Find where the given text appears and provide that cell's center as (X, Y) coordinate. 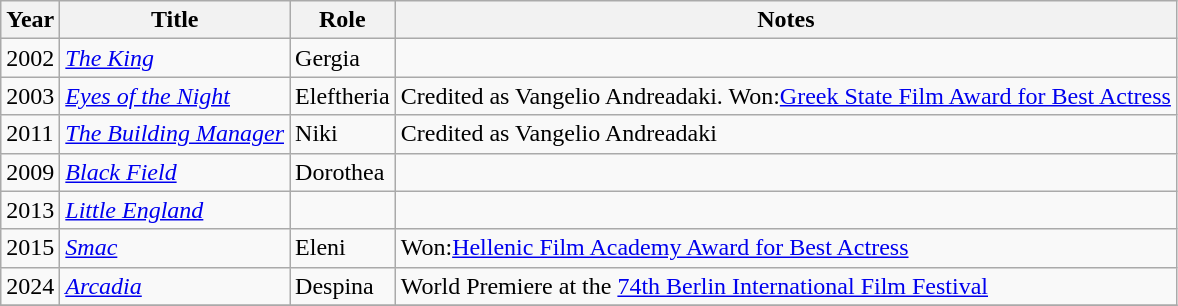
Credited as Vangelio Andreadaki. Won:Greek State Film Award for Best Actress (786, 96)
Eleftheria (343, 96)
Eyes of the Night (175, 96)
Title (175, 20)
2015 (30, 248)
Credited as Vangelio Andreadaki (786, 134)
2024 (30, 286)
2009 (30, 172)
2002 (30, 58)
Gergia (343, 58)
Role (343, 20)
Won:Hellenic Film Academy Award for Best Actress (786, 248)
Arcadia (175, 286)
The King (175, 58)
Dorothea (343, 172)
World Premiere at the 74th Berlin International Film Festival (786, 286)
The Building Manager (175, 134)
Eleni (343, 248)
2013 (30, 210)
Year (30, 20)
2003 (30, 96)
Little England (175, 210)
2011 (30, 134)
Black Field (175, 172)
Notes (786, 20)
Niki (343, 134)
Despina (343, 286)
Smac (175, 248)
